Locate the cell with the specified text and output its (x, y) center coordinate. 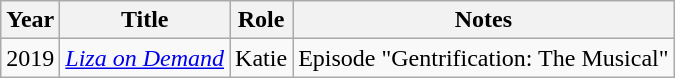
Title (145, 20)
Year (30, 20)
Liza on Demand (145, 58)
Role (262, 20)
Katie (262, 58)
Episode "Gentrification: The Musical" (484, 58)
Notes (484, 20)
2019 (30, 58)
